Determine the (x, y) coordinate at the center of the cell enclosing the given text.  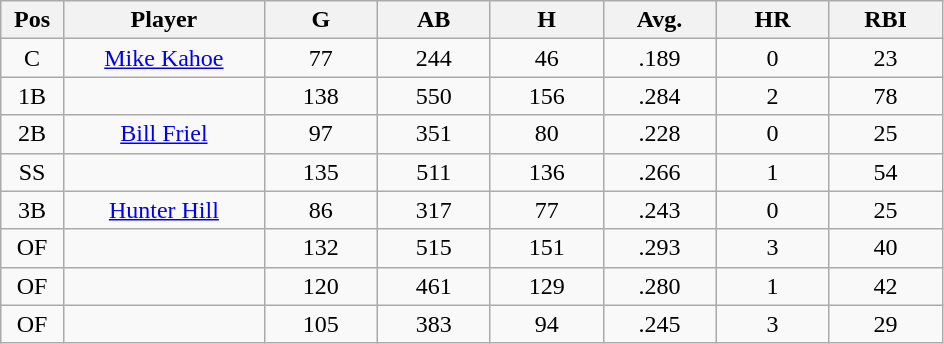
151 (546, 248)
Player (164, 20)
105 (320, 324)
RBI (886, 20)
54 (886, 172)
SS (32, 172)
550 (434, 96)
136 (546, 172)
97 (320, 134)
.280 (660, 286)
AB (434, 20)
156 (546, 96)
351 (434, 134)
2 (772, 96)
Mike Kahoe (164, 58)
1B (32, 96)
2B (32, 134)
244 (434, 58)
461 (434, 286)
.293 (660, 248)
HR (772, 20)
Avg. (660, 20)
.284 (660, 96)
46 (546, 58)
H (546, 20)
3B (32, 210)
80 (546, 134)
.266 (660, 172)
29 (886, 324)
23 (886, 58)
138 (320, 96)
120 (320, 286)
.243 (660, 210)
317 (434, 210)
C (32, 58)
132 (320, 248)
511 (434, 172)
94 (546, 324)
129 (546, 286)
.228 (660, 134)
Pos (32, 20)
.189 (660, 58)
135 (320, 172)
40 (886, 248)
Hunter Hill (164, 210)
86 (320, 210)
383 (434, 324)
78 (886, 96)
42 (886, 286)
G (320, 20)
515 (434, 248)
Bill Friel (164, 134)
.245 (660, 324)
